Output the (X, Y) coordinate of the center of the cell containing the given text.  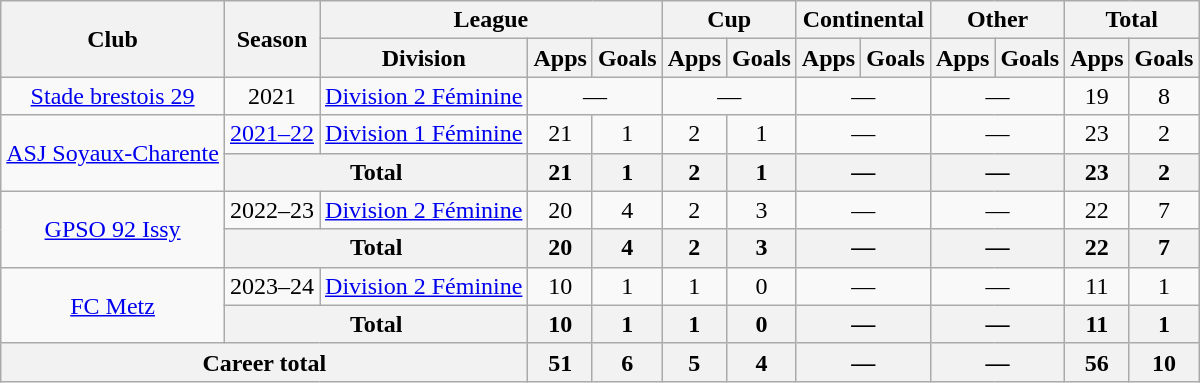
Stade brestois 29 (113, 96)
Division (424, 58)
ASJ Soyaux-Charente (113, 153)
Continental (863, 20)
8 (1164, 96)
2021–22 (272, 134)
51 (560, 362)
FC Metz (113, 305)
56 (1097, 362)
Career total (264, 362)
GPSO 92 Issy (113, 229)
2023–24 (272, 286)
2022–23 (272, 210)
2021 (272, 96)
Club (113, 39)
6 (627, 362)
Division 1 Féminine (424, 134)
Cup (729, 20)
Season (272, 39)
Other (997, 20)
5 (694, 362)
19 (1097, 96)
League (492, 20)
